Pinpoint the cell where the given text exists, returning its (X, Y) midpoint coordinate. 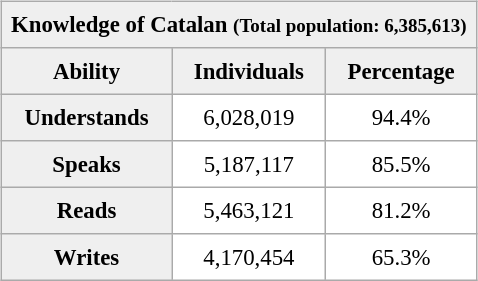
Individuals (249, 71)
Ability (86, 71)
85.5% (401, 164)
6,028,019 (249, 117)
4,170,454 (249, 257)
5,463,121 (249, 210)
Speaks (86, 164)
65.3% (401, 257)
Reads (86, 210)
Understands (86, 117)
94.4% (401, 117)
5,187,117 (249, 164)
Writes (86, 257)
Percentage (401, 71)
81.2% (401, 210)
Knowledge of Catalan (Total population: 6,385,613) (238, 24)
